Detect which cell encompasses the target text, then output its (x, y) center coordinate. 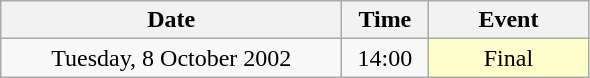
Time (385, 20)
Tuesday, 8 October 2002 (172, 58)
14:00 (385, 58)
Date (172, 20)
Final (508, 58)
Event (508, 20)
